Locate the cell with the specified text and output its (x, y) center coordinate. 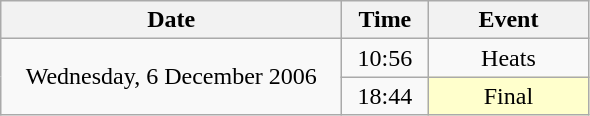
18:44 (385, 96)
10:56 (385, 58)
Heats (508, 58)
Event (508, 20)
Final (508, 96)
Date (172, 20)
Time (385, 20)
Wednesday, 6 December 2006 (172, 77)
